Capture the cell that displays the provided text and extract its [x, y] central coordinate. 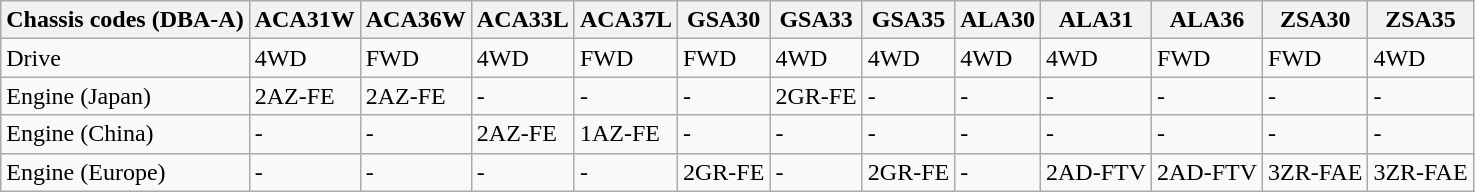
Drive [125, 58]
Chassis codes (DBA-A) [125, 20]
ACA36W [416, 20]
Engine (Europe) [125, 172]
ALA36 [1208, 20]
ALA30 [998, 20]
1AZ-FE [626, 134]
GSA30 [723, 20]
ACA33L [522, 20]
ALA31 [1096, 20]
Engine (Japan) [125, 96]
ACA37L [626, 20]
GSA33 [816, 20]
ZSA35 [1420, 20]
ZSA30 [1316, 20]
GSA35 [908, 20]
Engine (China) [125, 134]
ACA31W [304, 20]
